Extract the [x, y] coordinate from the center of the cell holding the provided text.  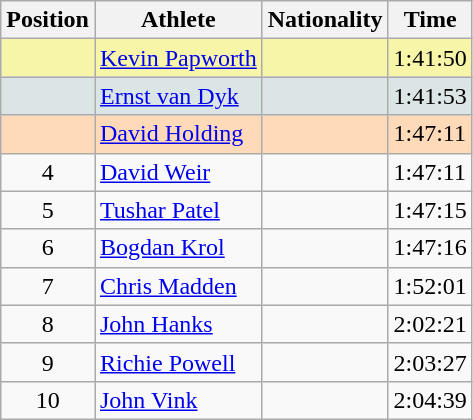
Chris Madden [178, 286]
2:03:27 [430, 362]
Time [430, 20]
10 [48, 400]
6 [48, 248]
Bogdan Krol [178, 248]
1:41:50 [430, 58]
Athlete [178, 20]
9 [48, 362]
1:47:15 [430, 210]
David Holding [178, 134]
4 [48, 172]
Ernst van Dyk [178, 96]
Position [48, 20]
Nationality [325, 20]
Richie Powell [178, 362]
Tushar Patel [178, 210]
David Weir [178, 172]
1:52:01 [430, 286]
John Vink [178, 400]
John Hanks [178, 324]
8 [48, 324]
2:02:21 [430, 324]
1:47:16 [430, 248]
Kevin Papworth [178, 58]
5 [48, 210]
2:04:39 [430, 400]
7 [48, 286]
1:41:53 [430, 96]
